Return the [x, y] coordinate for the center point of the cell that contains the specified text.  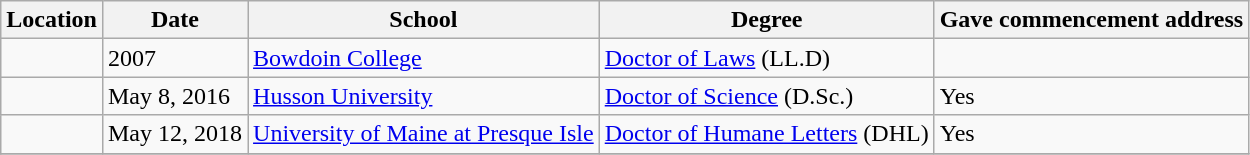
May 8, 2016 [174, 96]
Degree [766, 20]
Location [52, 20]
Doctor of Humane Letters (DHL) [766, 134]
Date [174, 20]
Bowdoin College [424, 58]
Husson University [424, 96]
Doctor of Laws (LL.D) [766, 58]
School [424, 20]
May 12, 2018 [174, 134]
Doctor of Science (D.Sc.) [766, 96]
University of Maine at Presque Isle [424, 134]
2007 [174, 58]
Gave commencement address [1092, 20]
